Identify which cell holds the provided text, then report its [X, Y] central coordinate. 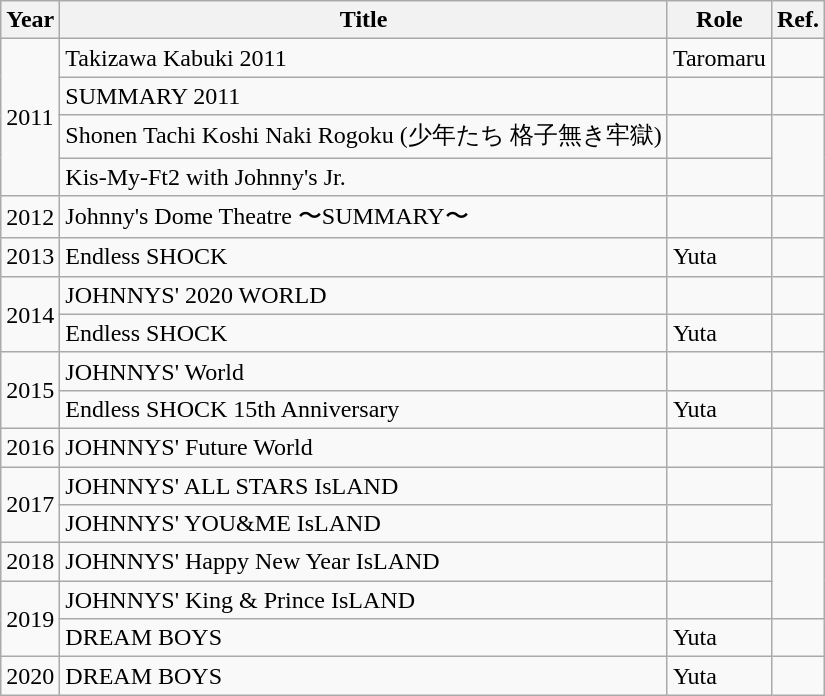
JOHNNYS' World [364, 371]
Role [719, 20]
Year [30, 20]
Title [364, 20]
JOHNNYS' King & Prince IsLAND [364, 600]
Taromaru [719, 58]
Endless SHOCK 15th Anniversary [364, 409]
2012 [30, 218]
2016 [30, 447]
Shonen Tachi Koshi Naki Rogoku (少年たち 格子無き牢獄) [364, 136]
JOHNNYS' Future World [364, 447]
2011 [30, 118]
2014 [30, 314]
JOHNNYS' Happy New Year IsLAND [364, 562]
Takizawa Kabuki 2011 [364, 58]
JOHNNYS' YOU&ME IsLAND [364, 524]
Ref. [798, 20]
SUMMARY 2011 [364, 96]
JOHNNYS' 2020 WORLD [364, 295]
JOHNNYS' ALL STARS IsLAND [364, 485]
2015 [30, 390]
2013 [30, 257]
2020 [30, 676]
2019 [30, 619]
2017 [30, 504]
Kis-My-Ft2 with Johnny's Jr. [364, 177]
2018 [30, 562]
Johnny's Dome Theatre 〜SUMMARY〜 [364, 218]
